Detect which cell encompasses the target text, then output its [x, y] center coordinate. 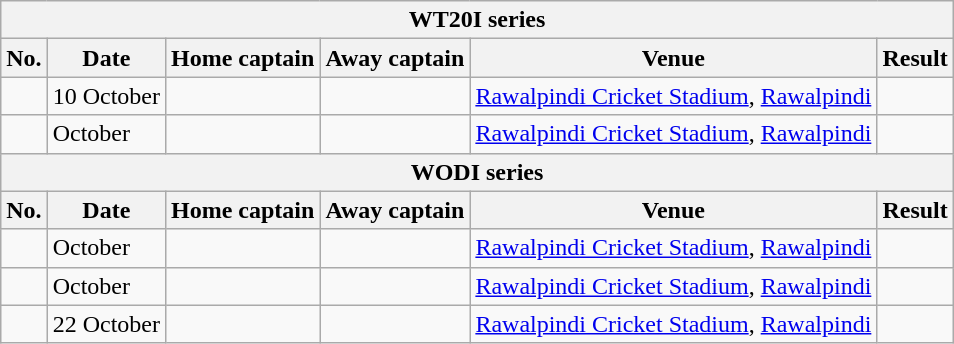
WODI series [478, 172]
WT20I series [478, 20]
22 October [106, 324]
10 October [106, 96]
